Return the [x, y] coordinate for the center point of the cell that contains the specified text.  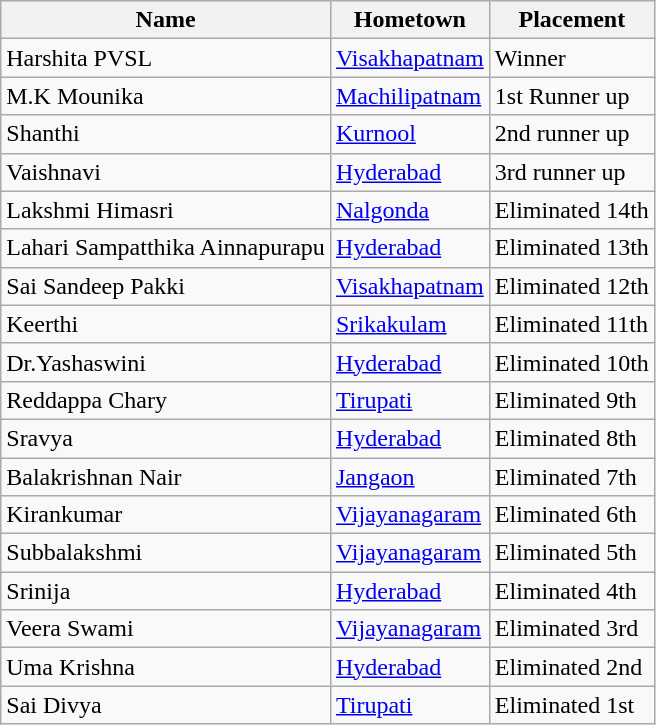
Keerthi [166, 324]
Eliminated 12th [572, 286]
Reddappa Chary [166, 400]
1st Runner up [572, 96]
Eliminated 7th [572, 477]
Eliminated 9th [572, 400]
Kurnool [410, 134]
Srinija [166, 591]
Name [166, 20]
Sai Divya [166, 705]
Subbalakshmi [166, 553]
3rd runner up [572, 172]
Eliminated 4th [572, 591]
Veera Swami [166, 629]
Vaishnavi [166, 172]
Eliminated 1st [572, 705]
Eliminated 14th [572, 210]
Eliminated 3rd [572, 629]
Eliminated 2nd [572, 667]
M.K Mounika [166, 96]
Uma Krishna [166, 667]
Placement [572, 20]
Eliminated 11th [572, 324]
Sai Sandeep Pakki [166, 286]
Hometown [410, 20]
Eliminated 5th [572, 553]
Eliminated 6th [572, 515]
Harshita PVSL [166, 58]
2nd runner up [572, 134]
Kirankumar [166, 515]
Shanthi [166, 134]
Sravya [166, 438]
Dr.Yashaswini [166, 362]
Srikakulam [410, 324]
Lakshmi Himasri [166, 210]
Eliminated 10th [572, 362]
Eliminated 13th [572, 248]
Balakrishnan Nair [166, 477]
Eliminated 8th [572, 438]
Winner [572, 58]
Nalgonda [410, 210]
Jangaon [410, 477]
Machilipatnam [410, 96]
Lahari Sampatthika Ainnapurapu [166, 248]
